Pinpoint the cell where the given text exists, returning its (X, Y) midpoint coordinate. 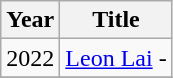
Title (116, 20)
Leon Lai - (116, 58)
2022 (30, 58)
Year (30, 20)
